Output the [x, y] coordinate of the center of the cell containing the given text.  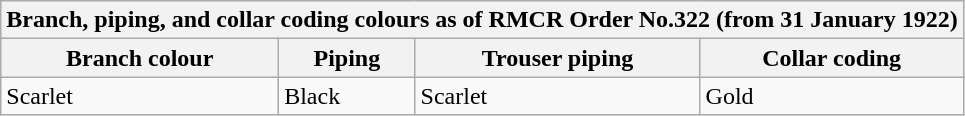
Piping [347, 58]
Branch colour [140, 58]
Collar coding [832, 58]
Gold [832, 96]
Black [347, 96]
Branch, piping, and collar coding colours as of RMCR Order No.322 (from 31 January 1922) [482, 20]
Trouser piping [558, 58]
